Return [x, y] of the center of cell containing provided text 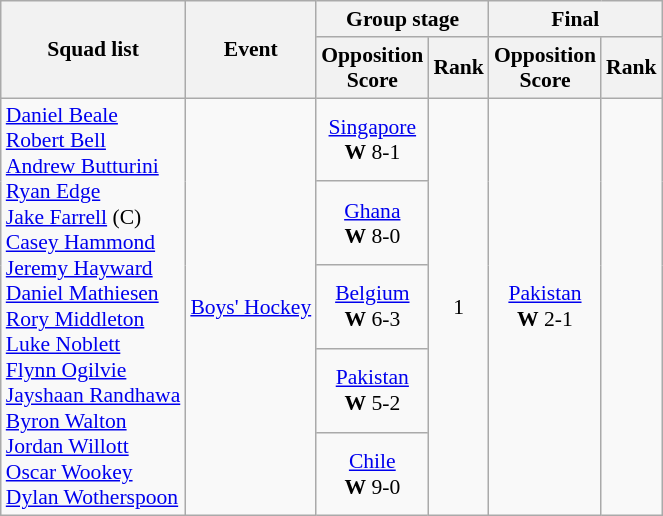
Pakistan W 2-1 [545, 307]
Final [576, 19]
Singapore W 8-1 [372, 140]
Event [250, 50]
Pakistan W 5-2 [372, 391]
1 [458, 307]
Squad list [94, 50]
Ghana W 8-0 [372, 224]
Chile W 9-0 [372, 474]
Belgium W 6-3 [372, 307]
Group stage [402, 19]
Boys' Hockey [250, 307]
